Identify which cell holds the provided text, then report its (x, y) central coordinate. 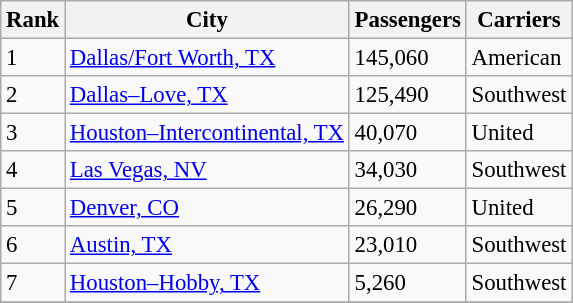
5,260 (408, 283)
23,010 (408, 245)
Carriers (519, 20)
Dallas/Fort Worth, TX (208, 58)
Austin, TX (208, 245)
145,060 (408, 58)
Denver, CO (208, 208)
City (208, 20)
1 (33, 58)
Houston–Hobby, TX (208, 283)
Houston–Intercontinental, TX (208, 133)
7 (33, 283)
3 (33, 133)
Passengers (408, 20)
125,490 (408, 95)
34,030 (408, 170)
26,290 (408, 208)
2 (33, 95)
Rank (33, 20)
4 (33, 170)
40,070 (408, 133)
6 (33, 245)
American (519, 58)
Las Vegas, NV (208, 170)
Dallas–Love, TX (208, 95)
5 (33, 208)
